Scan for the cell matching the given text and deliver its (x, y) coordinate at center. 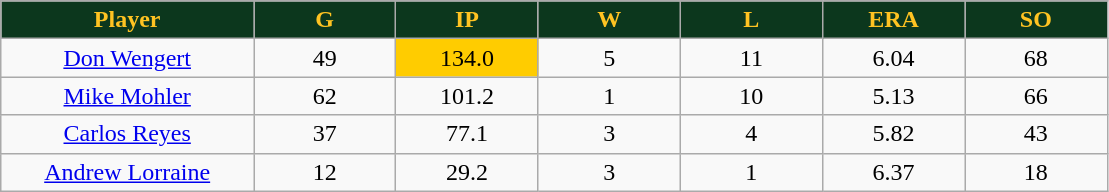
49 (325, 58)
IP (467, 20)
134.0 (467, 58)
Mike Mohler (128, 96)
101.2 (467, 96)
4 (751, 134)
37 (325, 134)
11 (751, 58)
5 (609, 58)
77.1 (467, 134)
ERA (893, 20)
Carlos Reyes (128, 134)
W (609, 20)
18 (1036, 172)
Player (128, 20)
G (325, 20)
68 (1036, 58)
5.82 (893, 134)
SO (1036, 20)
43 (1036, 134)
6.37 (893, 172)
62 (325, 96)
Andrew Lorraine (128, 172)
L (751, 20)
10 (751, 96)
66 (1036, 96)
6.04 (893, 58)
Don Wengert (128, 58)
5.13 (893, 96)
12 (325, 172)
29.2 (467, 172)
